Determine the [X, Y] coordinate at the center of the cell enclosing the given text.  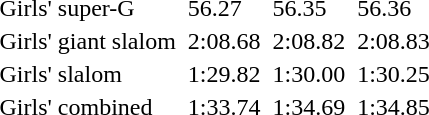
2:08.82 [309, 41]
1:30.00 [309, 74]
1:29.82 [224, 74]
2:08.68 [224, 41]
